From the cell containing the given text, extract its center point as (x, y) coordinate. 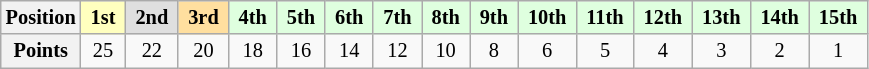
15th (838, 17)
20 (203, 51)
2nd (152, 17)
1 (838, 51)
4 (663, 51)
3rd (203, 17)
5th (301, 17)
6th (349, 17)
Points (41, 51)
3 (721, 51)
18 (253, 51)
7th (397, 17)
11th (604, 17)
5 (604, 51)
Position (41, 17)
16 (301, 51)
9th (494, 17)
2 (779, 51)
13th (721, 17)
12th (663, 17)
14 (349, 51)
10 (446, 51)
14th (779, 17)
22 (152, 51)
25 (104, 51)
1st (104, 17)
12 (397, 51)
4th (253, 17)
8th (446, 17)
10th (547, 17)
6 (547, 51)
8 (494, 51)
